Extract the (x, y) coordinate from the center of the cell holding the provided text.  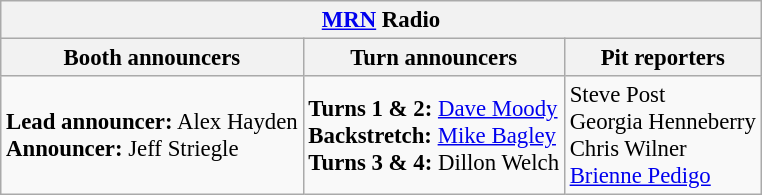
Steve PostGeorgia HenneberryChris WilnerBrienne Pedigo (662, 136)
Pit reporters (662, 58)
Turns 1 & 2: Dave MoodyBackstretch: Mike BagleyTurns 3 & 4: Dillon Welch (434, 136)
Lead announcer: Alex HaydenAnnouncer: Jeff Striegle (152, 136)
MRN Radio (381, 20)
Booth announcers (152, 58)
Turn announcers (434, 58)
